Return the [x, y] coordinate for the center point of the cell that contains the specified text.  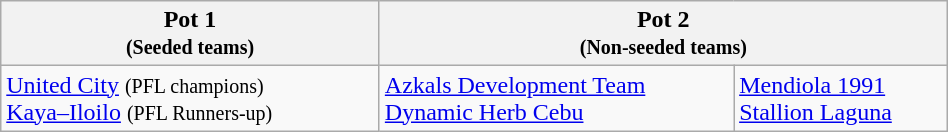
Pot 1(Seeded teams) [190, 34]
Azkals Development TeamDynamic Herb Cebu [556, 98]
Pot 2(Non-seeded teams) [663, 34]
Mendiola 1991Stallion Laguna [841, 98]
United City (PFL champions)Kaya–Iloilo (PFL Runners-up) [190, 98]
